Output the (X, Y) coordinate of the center of the cell containing the given text.  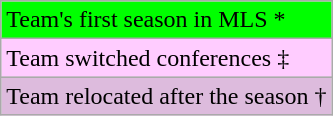
Team switched conferences ‡ (166, 58)
Team relocated after the season † (166, 96)
Team's first season in MLS * (166, 20)
